For the text-containing cell, return its midpoint in [x, y] coordinate format. 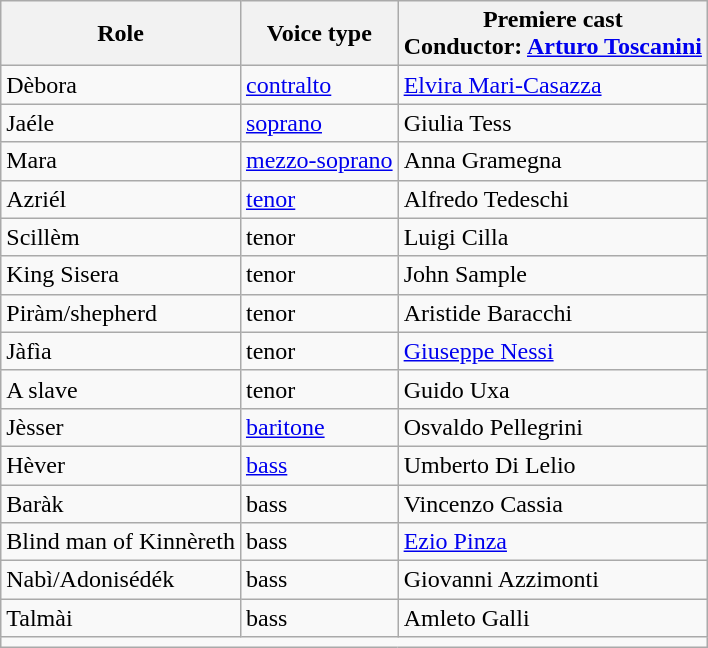
baritone [319, 427]
Role [121, 34]
Ezio Pinza [552, 542]
contralto [319, 85]
Amleto Galli [552, 618]
John Sample [552, 275]
Mara [121, 161]
Hèver [121, 465]
Osvaldo Pellegrini [552, 427]
Guido Uxa [552, 389]
Jaéle [121, 123]
Giovanni Azzimonti [552, 580]
A slave [121, 389]
Giulia Tess [552, 123]
King Sisera [121, 275]
Jàfìa [121, 351]
Scillèm [121, 237]
Alfredo Tedeschi [552, 199]
Nabì/Adonisédék [121, 580]
Luigi Cilla [552, 237]
mezzo-soprano [319, 161]
Premiere castConductor: Arturo Toscanini [552, 34]
Umberto Di Lelio [552, 465]
Blind man of Kinnèreth [121, 542]
Elvira Mari-Casazza [552, 85]
Aristide Baracchi [552, 313]
Piràm/shepherd [121, 313]
Talmài [121, 618]
Giuseppe Nessi [552, 351]
Dèbora [121, 85]
Azriél [121, 199]
Voice type [319, 34]
Anna Gramegna [552, 161]
Jèsser [121, 427]
Vincenzo Cassia [552, 503]
Baràk [121, 503]
soprano [319, 123]
